Scan for the cell matching the given text and deliver its (x, y) coordinate at center. 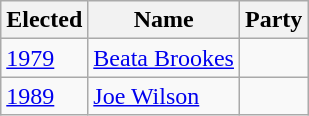
Beata Brookes (164, 58)
1979 (44, 58)
Party (273, 20)
Joe Wilson (164, 96)
1989 (44, 96)
Elected (44, 20)
Name (164, 20)
